Detect which cell encompasses the target text, then output its [X, Y] center coordinate. 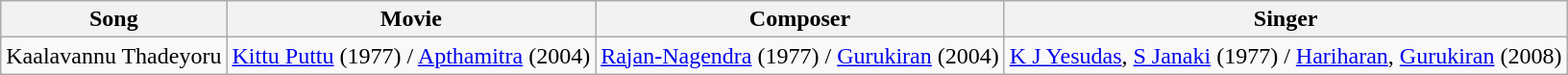
K J Yesudas, S Janaki (1977) / Hariharan, Gurukiran (2008) [1286, 56]
Kittu Puttu (1977) / Apthamitra (2004) [411, 56]
Composer [800, 19]
Kaalavannu Thadeyoru [113, 56]
Singer [1286, 19]
Rajan-Nagendra (1977) / Gurukiran (2004) [800, 56]
Song [113, 19]
Movie [411, 19]
